Locate the cell with the specified text and output its [X, Y] center coordinate. 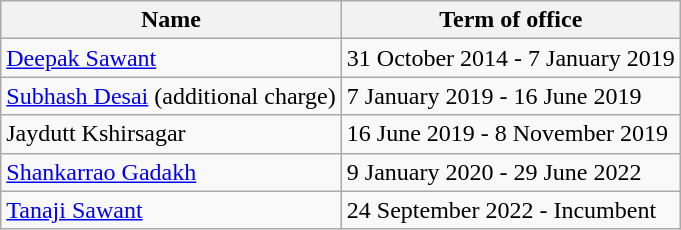
Subhash Desai (additional charge) [172, 96]
24 September 2022 - Incumbent [510, 210]
Term of office [510, 20]
Jaydutt Kshirsagar [172, 134]
Deepak Sawant [172, 58]
Tanaji Sawant [172, 210]
7 January 2019 - 16 June 2019 [510, 96]
Shankarrao Gadakh [172, 172]
9 January 2020 - 29 June 2022 [510, 172]
Name [172, 20]
31 October 2014 - 7 January 2019 [510, 58]
16 June 2019 - 8 November 2019 [510, 134]
